Provide the (x, y) coordinate of the cell's center where the given text is located.  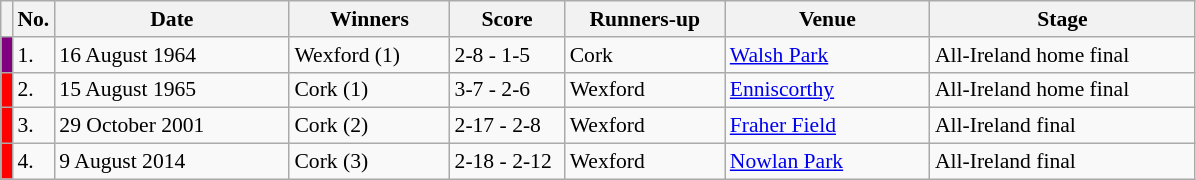
Walsh Park (828, 55)
No. (33, 19)
Nowlan Park (828, 162)
Runners-up (645, 19)
1. (33, 55)
2-18 - 2-12 (508, 162)
Enniscorthy (828, 90)
Score (508, 19)
Cork (1) (369, 90)
4. (33, 162)
Date (172, 19)
29 October 2001 (172, 126)
Cork (645, 55)
Stage (1062, 19)
Fraher Field (828, 126)
3. (33, 126)
Cork (3) (369, 162)
Winners (369, 19)
3-7 - 2-6 (508, 90)
2-8 - 1-5 (508, 55)
Wexford (1) (369, 55)
2-17 - 2-8 (508, 126)
16 August 1964 (172, 55)
15 August 1965 (172, 90)
Venue (828, 19)
2. (33, 90)
Cork (2) (369, 126)
9 August 2014 (172, 162)
